Return the (X, Y) coordinate for the center point of the cell that contains the specified text.  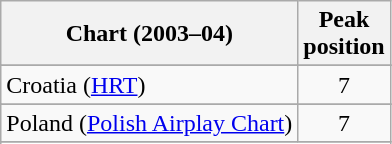
Poland (Polish Airplay Chart) (150, 123)
Croatia (HRT) (150, 85)
Peakposition (344, 34)
Chart (2003–04) (150, 34)
